Identify which cell holds the provided text, then report its (x, y) central coordinate. 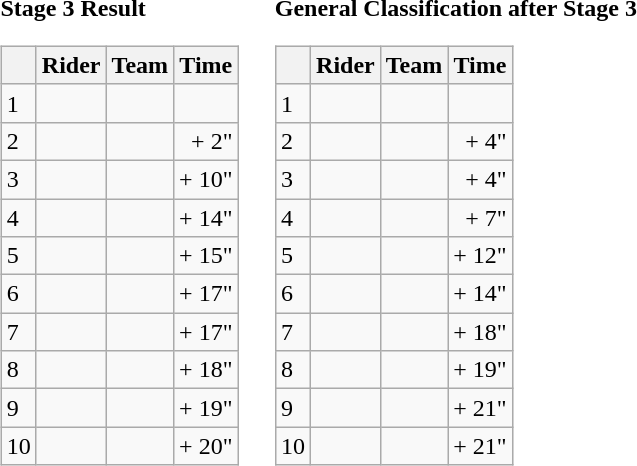
+ 20" (206, 446)
+ 10" (206, 179)
+ 12" (480, 256)
+ 7" (480, 217)
+ 2" (206, 141)
+ 15" (206, 256)
